Output the [x, y] coordinate of the center of the cell containing the given text.  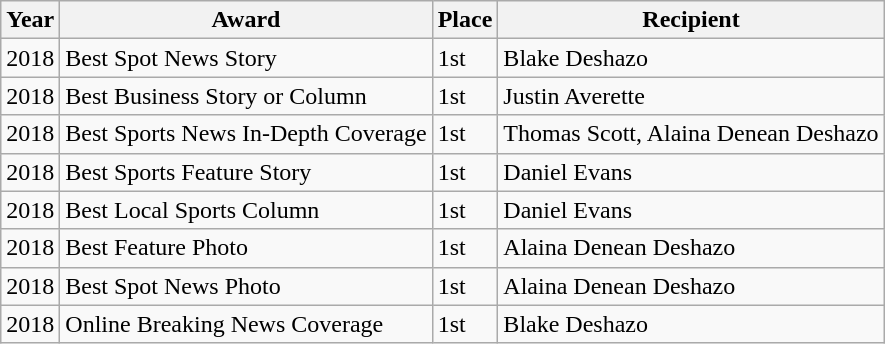
Best Local Sports Column [246, 210]
Year [30, 20]
Place [465, 20]
Thomas Scott, Alaina Denean Deshazo [691, 134]
Best Sports News In-Depth Coverage [246, 134]
Best Spot News Story [246, 58]
Best Business Story or Column [246, 96]
Best Spot News Photo [246, 286]
Online Breaking News Coverage [246, 324]
Recipient [691, 20]
Best Feature Photo [246, 248]
Best Sports Feature Story [246, 172]
Justin Averette [691, 96]
Award [246, 20]
